Return (x, y) of the center of cell containing provided text 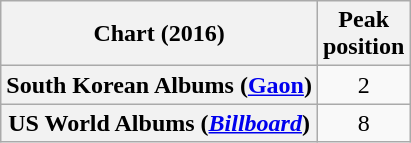
Peakposition (363, 34)
2 (363, 85)
US World Albums (Billboard) (160, 123)
South Korean Albums (Gaon) (160, 85)
Chart (2016) (160, 34)
8 (363, 123)
